Scan for the cell matching the given text and deliver its (X, Y) coordinate at center. 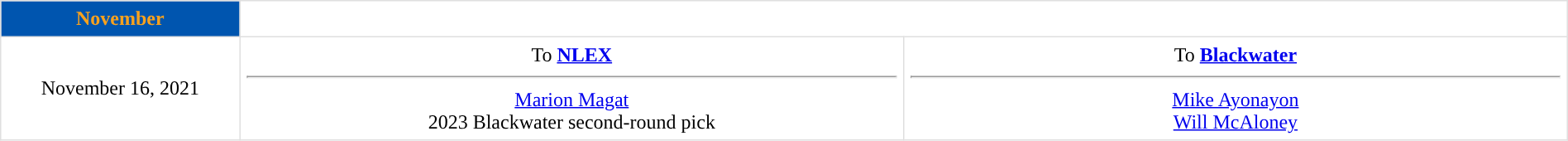
November 16, 2021 (121, 88)
November (121, 19)
To BlackwaterMike AyonayonWill McAloney (1236, 88)
To NLEXMarion Magat2023 Blackwater second-round pick (572, 88)
